Pinpoint the cell where the given text exists, returning its (x, y) midpoint coordinate. 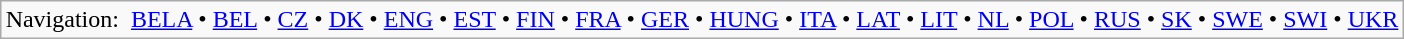
Navigation: BELA • BEL • CZ • DK • ENG • EST • FIN • FRA • GER • HUNG • ITA • LAT • LIT • NL • POL • RUS • SK • SWE • SWI • UKR (702, 20)
